Return the (X, Y) coordinate for the center point of the cell that contains the specified text.  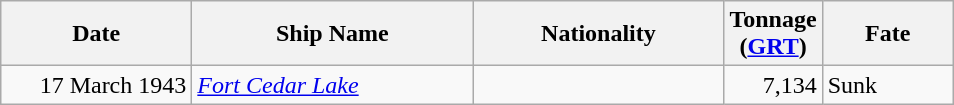
Nationality (598, 34)
Ship Name (332, 34)
7,134 (773, 85)
Tonnage(GRT) (773, 34)
Date (96, 34)
17 March 1943 (96, 85)
Fort Cedar Lake (332, 85)
Sunk (888, 85)
Fate (888, 34)
